Search for the cell housing the specified text and yield its [x, y] center coordinate. 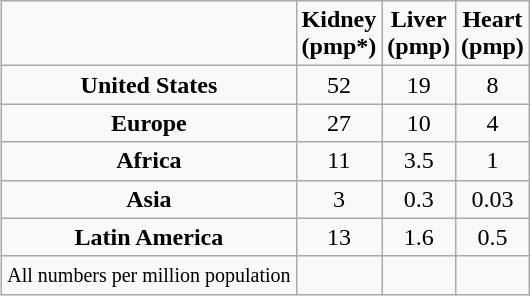
8 [493, 85]
United States [149, 85]
10 [419, 123]
3.5 [419, 161]
1.6 [419, 237]
11 [339, 161]
4 [493, 123]
Kidney(pmp*) [339, 34]
52 [339, 85]
Asia [149, 199]
1 [493, 161]
19 [419, 85]
0.3 [419, 199]
Heart(pmp) [493, 34]
3 [339, 199]
Latin America [149, 237]
13 [339, 237]
Europe [149, 123]
27 [339, 123]
0.03 [493, 199]
All numbers per million population [149, 275]
0.5 [493, 237]
Africa [149, 161]
Liver(pmp) [419, 34]
